Detect which cell encompasses the target text, then output its (X, Y) center coordinate. 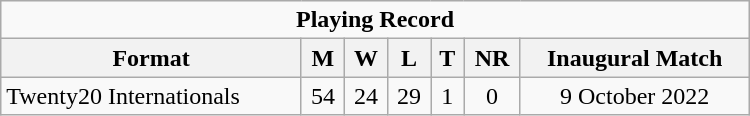
Playing Record (375, 20)
Twenty20 Internationals (152, 96)
L (410, 58)
54 (322, 96)
24 (366, 96)
Format (152, 58)
NR (492, 58)
W (366, 58)
T (448, 58)
Inaugural Match (634, 58)
1 (448, 96)
0 (492, 96)
29 (410, 96)
M (322, 58)
9 October 2022 (634, 96)
